For the text-containing cell, return its midpoint in [x, y] coordinate format. 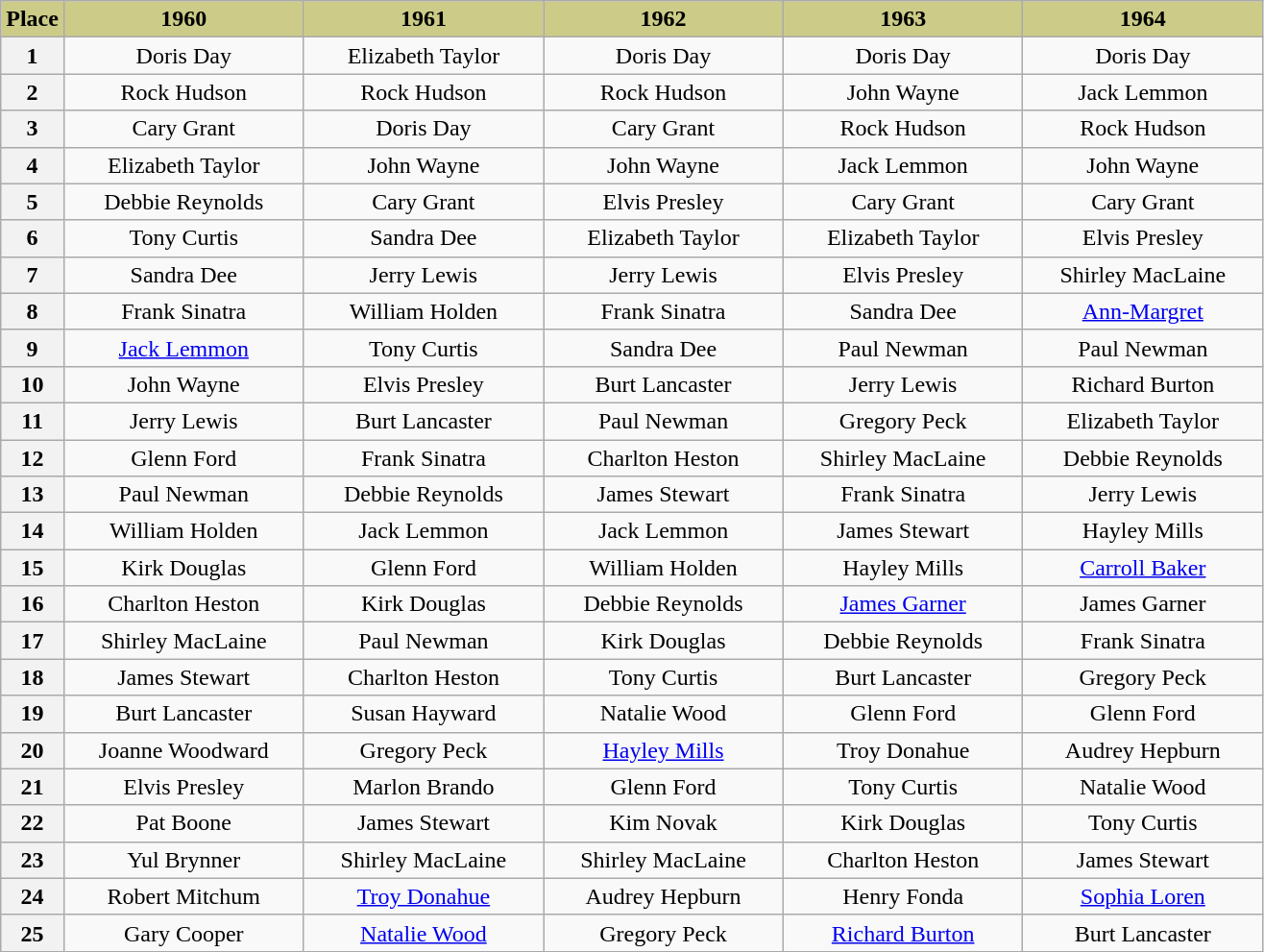
6 [33, 238]
12 [33, 458]
Marlon Brando [424, 787]
21 [33, 787]
2 [33, 92]
5 [33, 202]
15 [33, 568]
Ann-Margret [1143, 311]
Joanne Woodward [183, 750]
18 [33, 677]
7 [33, 275]
14 [33, 531]
23 [33, 860]
1962 [664, 19]
1964 [1143, 19]
Kim Novak [664, 823]
8 [33, 311]
11 [33, 421]
Robert Mitchum [183, 896]
10 [33, 384]
1 [33, 56]
17 [33, 641]
16 [33, 604]
Yul Brynner [183, 860]
4 [33, 165]
20 [33, 750]
Pat Boone [183, 823]
Susan Hayward [424, 714]
13 [33, 495]
1961 [424, 19]
Henry Fonda [903, 896]
9 [33, 348]
22 [33, 823]
19 [33, 714]
1963 [903, 19]
Sophia Loren [1143, 896]
Gary Cooper [183, 933]
Place [33, 19]
Carroll Baker [1143, 568]
1960 [183, 19]
24 [33, 896]
25 [33, 933]
3 [33, 129]
